Identify which cell holds the provided text, then report its (X, Y) central coordinate. 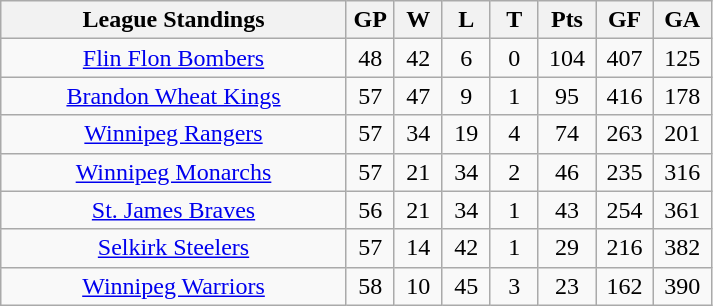
GF (625, 20)
League Standings (174, 20)
Winnipeg Rangers (174, 134)
58 (370, 286)
48 (370, 58)
56 (370, 210)
GP (370, 20)
43 (567, 210)
201 (682, 134)
104 (567, 58)
95 (567, 96)
L (466, 20)
4 (514, 134)
Winnipeg Warriors (174, 286)
45 (466, 286)
125 (682, 58)
23 (567, 286)
19 (466, 134)
Flin Flon Bombers (174, 58)
235 (625, 172)
6 (466, 58)
St. James Braves (174, 210)
390 (682, 286)
316 (682, 172)
416 (625, 96)
254 (625, 210)
Pts (567, 20)
Brandon Wheat Kings (174, 96)
10 (418, 286)
T (514, 20)
Selkirk Steelers (174, 248)
74 (567, 134)
382 (682, 248)
361 (682, 210)
263 (625, 134)
178 (682, 96)
9 (466, 96)
47 (418, 96)
2 (514, 172)
46 (567, 172)
162 (625, 286)
216 (625, 248)
W (418, 20)
14 (418, 248)
Winnipeg Monarchs (174, 172)
29 (567, 248)
GA (682, 20)
407 (625, 58)
0 (514, 58)
3 (514, 286)
